Determine the [X, Y] coordinate at the center of the cell enclosing the given text.  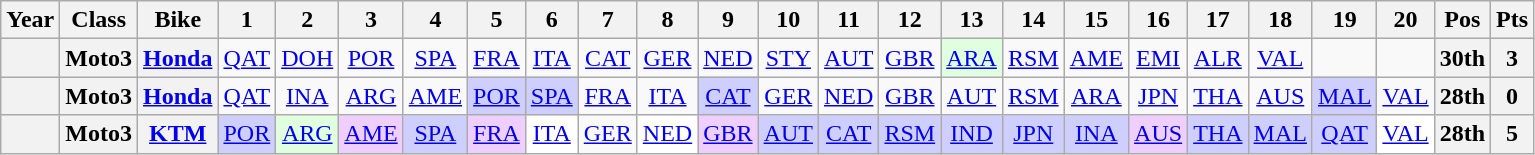
12 [910, 20]
Pts [1512, 20]
1 [247, 20]
30th [1462, 58]
17 [1218, 20]
7 [608, 20]
Bike [178, 20]
4 [435, 20]
KTM [178, 134]
13 [972, 20]
20 [1406, 20]
DOH [308, 58]
18 [1280, 20]
11 [849, 20]
9 [728, 20]
IND [972, 134]
15 [1096, 20]
STY [788, 58]
0 [1512, 96]
14 [1033, 20]
10 [788, 20]
8 [667, 20]
EMI [1158, 58]
2 [308, 20]
Class [99, 20]
Year [30, 20]
16 [1158, 20]
ALR [1218, 58]
6 [552, 20]
19 [1344, 20]
Pos [1462, 20]
